Determine the (X, Y) coordinate at the center of the cell enclosing the given text.  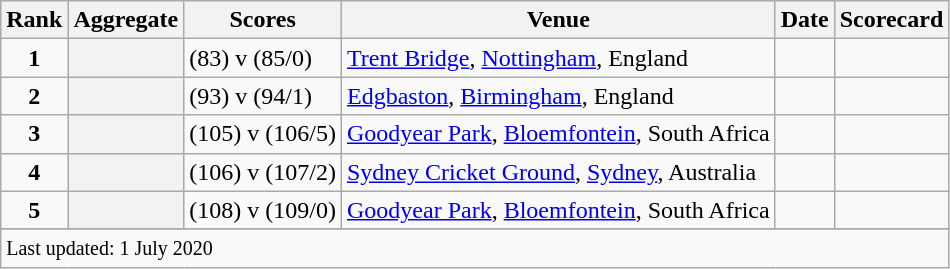
3 (34, 134)
1 (34, 58)
Trent Bridge, Nottingham, England (558, 58)
(93) v (94/1) (263, 96)
Scores (263, 20)
Date (804, 20)
2 (34, 96)
Scorecard (892, 20)
Rank (34, 20)
(106) v (107/2) (263, 172)
(83) v (85/0) (263, 58)
(108) v (109/0) (263, 210)
Venue (558, 20)
5 (34, 210)
Aggregate (126, 20)
Edgbaston, Birmingham, England (558, 96)
4 (34, 172)
Sydney Cricket Ground, Sydney, Australia (558, 172)
(105) v (106/5) (263, 134)
Last updated: 1 July 2020 (475, 248)
